Provide the [x, y] coordinate of the cell's center where the given text is located.  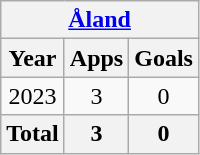
2023 [33, 96]
Åland [100, 20]
Goals [164, 58]
Year [33, 58]
Total [33, 134]
Apps [96, 58]
